Locate the cell with the specified text and output its [x, y] center coordinate. 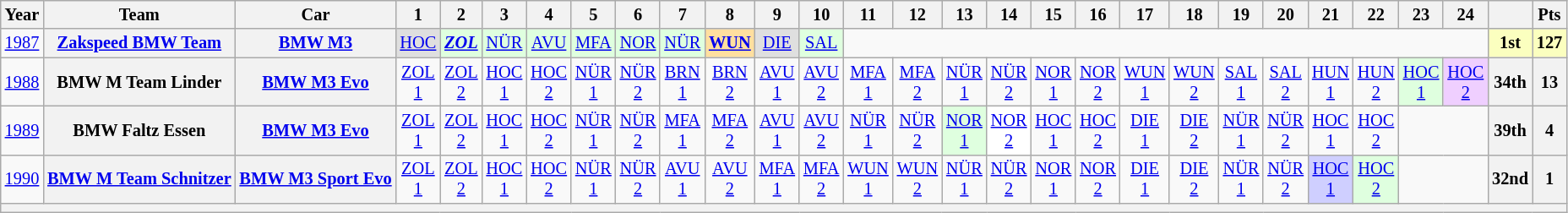
21 [1331, 14]
12 [917, 14]
Zakspeed BMW Team [139, 43]
22 [1376, 14]
16 [1098, 14]
7 [683, 14]
1987 [22, 43]
8 [730, 14]
1989 [22, 130]
AVU [549, 43]
BMW M Team Linder [139, 82]
BMW M3 [316, 43]
3 [505, 14]
WUN [730, 43]
SAL1 [1242, 82]
11 [868, 14]
127 [1549, 43]
20 [1286, 14]
Pts [1549, 14]
15 [1053, 14]
10 [821, 14]
BMW M Team Schnitzer [139, 179]
19 [1242, 14]
BMW M3 Sport Evo [316, 179]
1988 [22, 82]
BRN1 [683, 82]
2 [461, 14]
39th [1511, 130]
6 [639, 14]
Team [139, 14]
HUN2 [1376, 82]
BMW Faltz Essen [139, 130]
32nd [1511, 179]
DIE [777, 43]
Car [316, 14]
34th [1511, 82]
14 [1009, 14]
24 [1465, 14]
23 [1421, 14]
SAL2 [1286, 82]
MFA [593, 43]
HOC [419, 43]
18 [1194, 14]
5 [593, 14]
Year [22, 14]
9 [777, 14]
17 [1145, 14]
SAL [821, 43]
HUN1 [1331, 82]
BRN2 [730, 82]
NOR [639, 43]
1990 [22, 179]
ZOL [461, 43]
1st [1511, 43]
